Determine the [X, Y] coordinate at the center of the cell enclosing the given text.  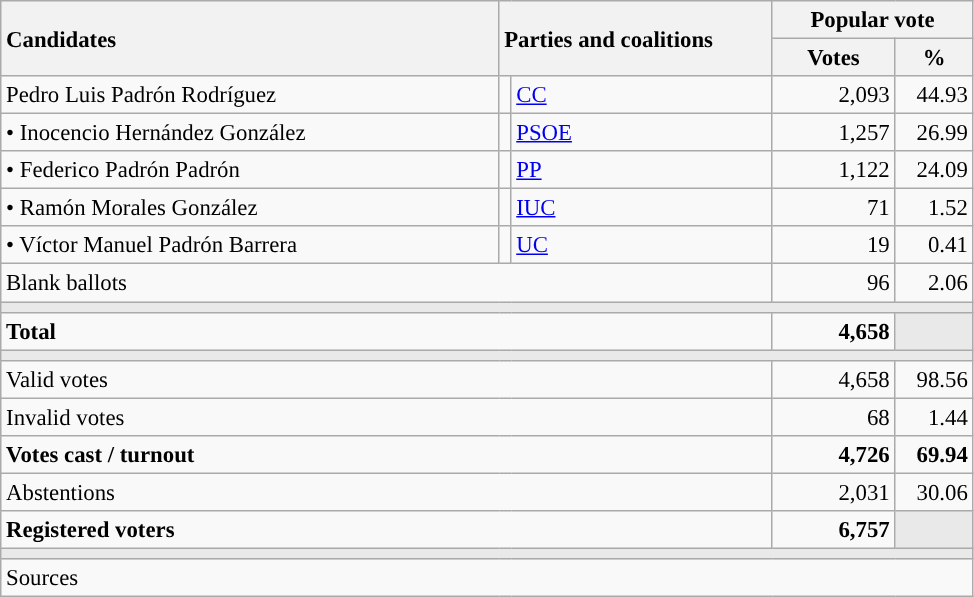
• Federico Padrón Padrón [250, 170]
2,093 [834, 95]
Valid votes [386, 379]
96 [834, 283]
68 [834, 417]
IUC [642, 208]
71 [834, 208]
2.06 [934, 283]
• Víctor Manuel Padrón Barrera [250, 245]
2,031 [834, 492]
1,122 [834, 170]
% [934, 58]
1,257 [834, 133]
Blank ballots [386, 283]
4,726 [834, 455]
UC [642, 245]
1.44 [934, 417]
98.56 [934, 379]
CC [642, 95]
Registered voters [386, 530]
Votes cast / turnout [386, 455]
0.41 [934, 245]
19 [834, 245]
26.99 [934, 133]
Pedro Luis Padrón Rodríguez [250, 95]
PP [642, 170]
6,757 [834, 530]
Total [386, 331]
• Inocencio Hernández González [250, 133]
24.09 [934, 170]
Sources [487, 578]
30.06 [934, 492]
Popular vote [872, 20]
PSOE [642, 133]
Votes [834, 58]
Abstentions [386, 492]
69.94 [934, 455]
Parties and coalitions [636, 38]
• Ramón Morales González [250, 208]
1.52 [934, 208]
Candidates [250, 38]
44.93 [934, 95]
Invalid votes [386, 417]
